Pinpoint the cell where the given text exists, returning its [X, Y] midpoint coordinate. 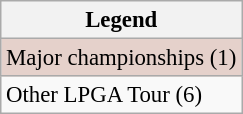
Legend [122, 20]
Major championships (1) [122, 58]
Other LPGA Tour (6) [122, 95]
